From the cell containing the given text, extract its center point as (X, Y) coordinate. 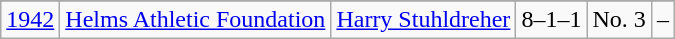
1942 (30, 20)
Harry Stuhldreher (424, 20)
8–1–1 (552, 20)
Helms Athletic Foundation (196, 20)
No. 3 (619, 20)
– (662, 20)
